Return the [x, y] coordinate for the center point of the cell that contains the specified text.  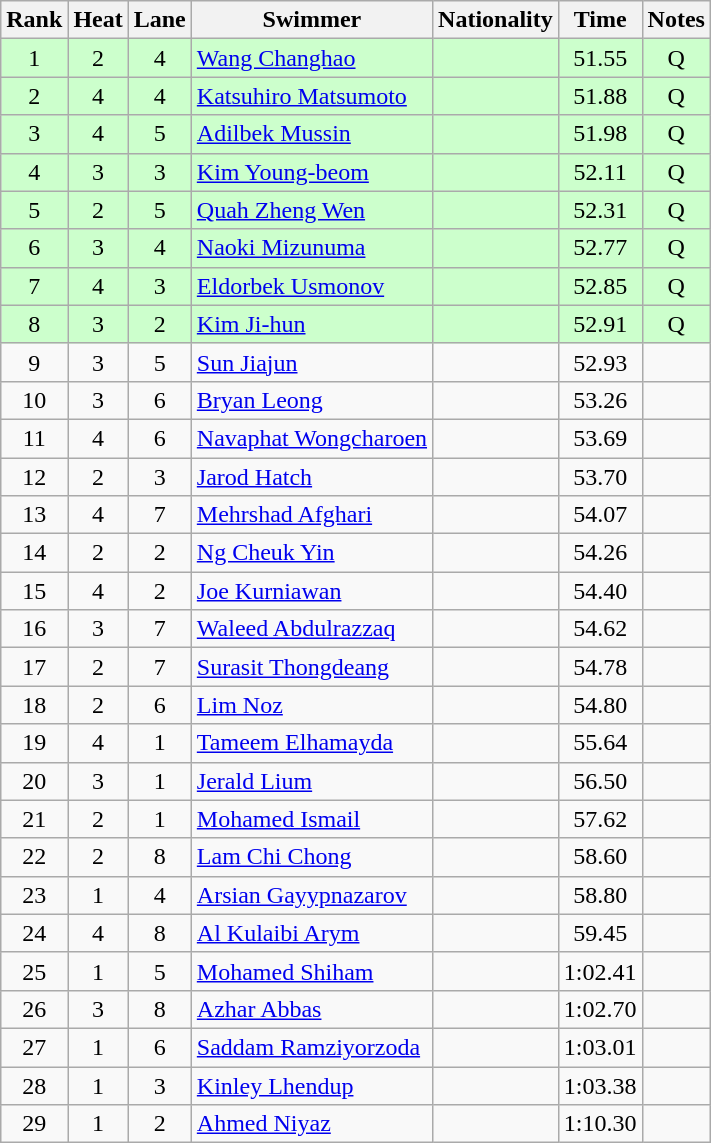
58.80 [600, 895]
53.70 [600, 477]
Arsian Gayypnazarov [312, 895]
Katsuhiro Matsumoto [312, 96]
51.98 [600, 134]
1:10.30 [600, 1124]
Waleed Abdulrazzaq [312, 629]
Rank [34, 20]
Surasit Thongdeang [312, 667]
Kim Young-beom [312, 172]
Lam Chi Chong [312, 857]
54.26 [600, 553]
58.60 [600, 857]
14 [34, 553]
Adilbek Mussin [312, 134]
1:03.38 [600, 1085]
1:02.41 [600, 971]
16 [34, 629]
Sun Jiajun [312, 362]
Ng Cheuk Yin [312, 553]
54.78 [600, 667]
52.77 [600, 248]
24 [34, 933]
Jerald Lium [312, 781]
54.62 [600, 629]
Saddam Ramziyorzoda [312, 1047]
Bryan Leong [312, 400]
28 [34, 1085]
22 [34, 857]
52.31 [600, 210]
10 [34, 400]
Jarod Hatch [312, 477]
Eldorbek Usmonov [312, 286]
Ahmed Niyaz [312, 1124]
Notes [676, 20]
51.88 [600, 96]
52.85 [600, 286]
52.11 [600, 172]
54.40 [600, 591]
26 [34, 1009]
53.26 [600, 400]
19 [34, 743]
56.50 [600, 781]
Azhar Abbas [312, 1009]
15 [34, 591]
Lane [160, 20]
Joe Kurniawan [312, 591]
Mohamed Shiham [312, 971]
12 [34, 477]
Al Kulaibi Arym [312, 933]
52.91 [600, 324]
53.69 [600, 438]
54.80 [600, 705]
51.55 [600, 58]
59.45 [600, 933]
Kim Ji-hun [312, 324]
57.62 [600, 819]
Heat [98, 20]
Navaphat Wongcharoen [312, 438]
Naoki Mizunuma [312, 248]
Kinley Lhendup [312, 1085]
18 [34, 705]
Time [600, 20]
1:02.70 [600, 1009]
Nationality [496, 20]
21 [34, 819]
20 [34, 781]
54.07 [600, 515]
52.93 [600, 362]
13 [34, 515]
Quah Zheng Wen [312, 210]
27 [34, 1047]
55.64 [600, 743]
11 [34, 438]
Mohamed Ismail [312, 819]
25 [34, 971]
29 [34, 1124]
23 [34, 895]
9 [34, 362]
Mehrshad Afghari [312, 515]
1:03.01 [600, 1047]
17 [34, 667]
Swimmer [312, 20]
Wang Changhao [312, 58]
Lim Noz [312, 705]
Tameem Elhamayda [312, 743]
